Search for the cell housing the specified text and yield its [x, y] center coordinate. 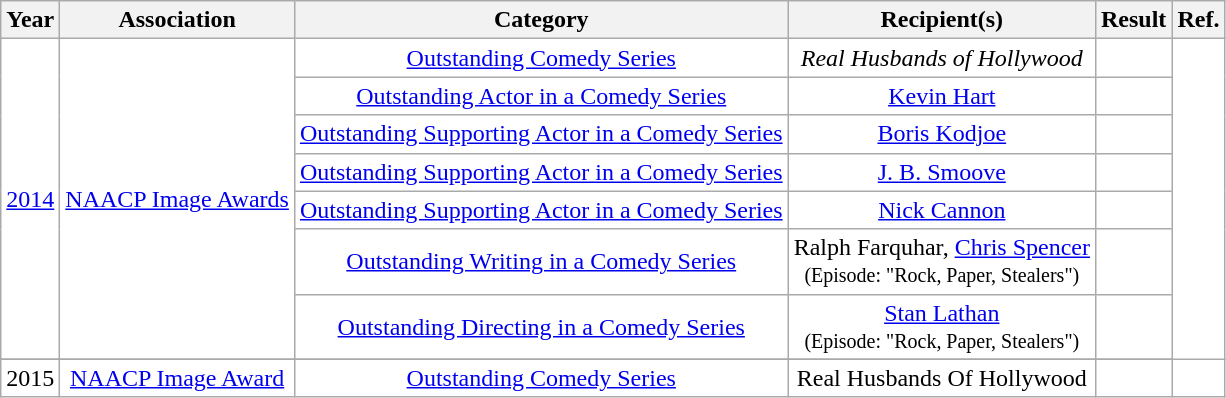
Ref. [1198, 20]
Recipient(s) [942, 20]
Outstanding Directing in a Comedy Series [541, 326]
Nick Cannon [942, 210]
Real Husbands Of Hollywood [942, 378]
Stan Lathan(Episode: "Rock, Paper, Stealers") [942, 326]
Outstanding Actor in a Comedy Series [541, 96]
2015 [30, 378]
Result [1133, 20]
NAACP Image Award [178, 378]
2014 [30, 199]
Year [30, 20]
Real Husbands of Hollywood [942, 58]
Association [178, 20]
Category [541, 20]
NAACP Image Awards [178, 199]
Kevin Hart [942, 96]
J. B. Smoove [942, 172]
Boris Kodjoe [942, 134]
Outstanding Writing in a Comedy Series [541, 262]
Ralph Farquhar, Chris Spencer(Episode: "Rock, Paper, Stealers") [942, 262]
